Detect which cell encompasses the target text, then output its (x, y) center coordinate. 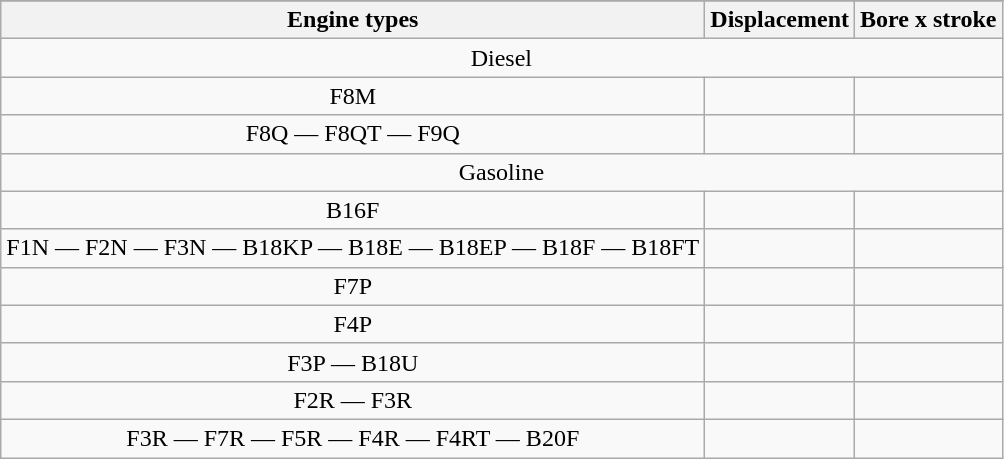
Diesel (502, 58)
F3P — B18U (353, 362)
F7P (353, 286)
F2R — F3R (353, 400)
Engine types (353, 20)
F8Q — F8QT — F9Q (353, 134)
Gasoline (502, 172)
F3R — F7R — F5R — F4R — F4RT — B20F (353, 438)
F1N — F2N — F3N — B18KP — B18E — B18EP — B18F — B18FT (353, 248)
B16F (353, 210)
F4P (353, 324)
F8M (353, 96)
Displacement (780, 20)
Bore x stroke (928, 20)
